Output the [x, y] coordinate of the center of the cell containing the given text.  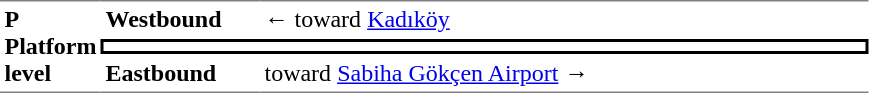
toward Sabiha Gökçen Airport → [564, 74]
← toward Kadıköy [564, 20]
PPlatform level [50, 46]
Eastbound [180, 74]
Westbound [180, 20]
